Identify which cell holds the provided text, then report its [x, y] central coordinate. 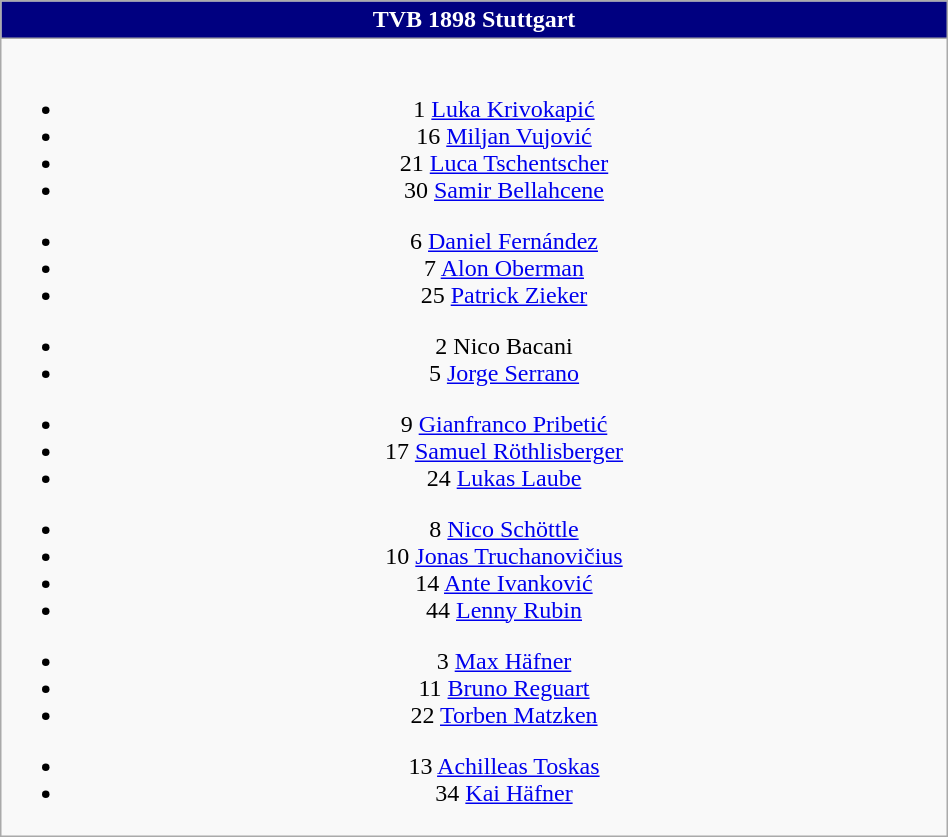
TVB 1898 Stuttgart [474, 20]
